Find where the given text appears and provide that cell's center as (X, Y) coordinate. 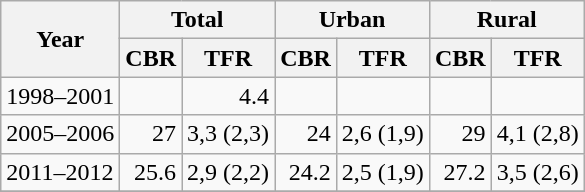
Total (198, 20)
27.2 (460, 172)
2,6 (1,9) (382, 134)
3,3 (2,3) (228, 134)
3,5 (2,6) (538, 172)
4,1 (2,8) (538, 134)
24 (306, 134)
25.6 (151, 172)
2005–2006 (60, 134)
2011–2012 (60, 172)
24.2 (306, 172)
29 (460, 134)
Rural (506, 20)
27 (151, 134)
Year (60, 39)
Urban (352, 20)
4.4 (228, 96)
1998–2001 (60, 96)
2,5 (1,9) (382, 172)
2,9 (2,2) (228, 172)
